Pinpoint the cell where the given text exists, returning its (X, Y) midpoint coordinate. 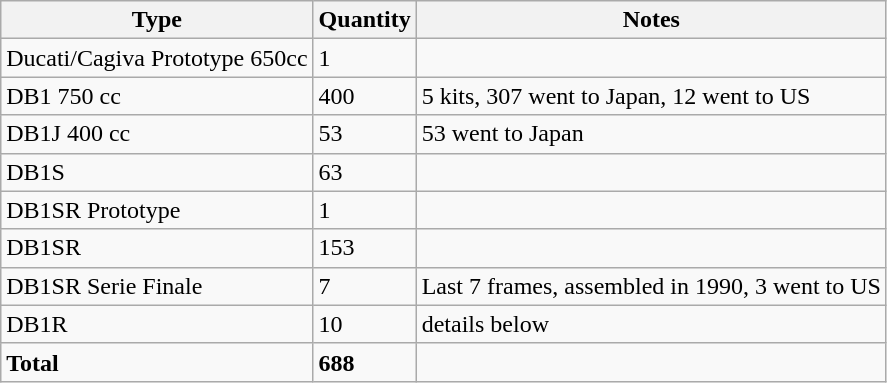
DB1S (157, 172)
DB1 750 cc (157, 96)
63 (364, 172)
DB1J 400 cc (157, 134)
53 (364, 134)
153 (364, 248)
53 went to Japan (651, 134)
400 (364, 96)
DB1SR Serie Finale (157, 286)
details below (651, 324)
688 (364, 362)
Last 7 frames, assembled in 1990, 3 went to US (651, 286)
Quantity (364, 20)
Notes (651, 20)
DB1SR Prototype (157, 210)
7 (364, 286)
Total (157, 362)
5 kits, 307 went to Japan, 12 went to US (651, 96)
10 (364, 324)
DB1R (157, 324)
DB1SR (157, 248)
Type (157, 20)
Ducati/Cagiva Prototype 650cc (157, 58)
